Find where the given text appears and provide that cell's center as (x, y) coordinate. 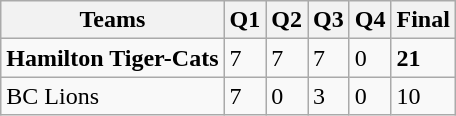
BC Lions (112, 96)
Q4 (370, 20)
Q1 (245, 20)
10 (423, 96)
3 (329, 96)
Q2 (287, 20)
21 (423, 58)
Final (423, 20)
Teams (112, 20)
Q3 (329, 20)
Hamilton Tiger-Cats (112, 58)
